Capture the cell that displays the provided text and extract its [X, Y] central coordinate. 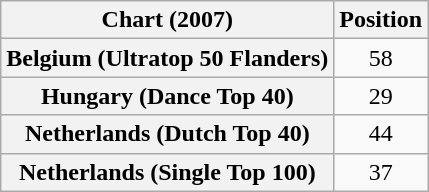
58 [381, 58]
44 [381, 134]
Chart (2007) [168, 20]
Hungary (Dance Top 40) [168, 96]
37 [381, 172]
Netherlands (Dutch Top 40) [168, 134]
Netherlands (Single Top 100) [168, 172]
Belgium (Ultratop 50 Flanders) [168, 58]
Position [381, 20]
29 [381, 96]
